Extract the [X, Y] coordinate from the center of the cell holding the provided text.  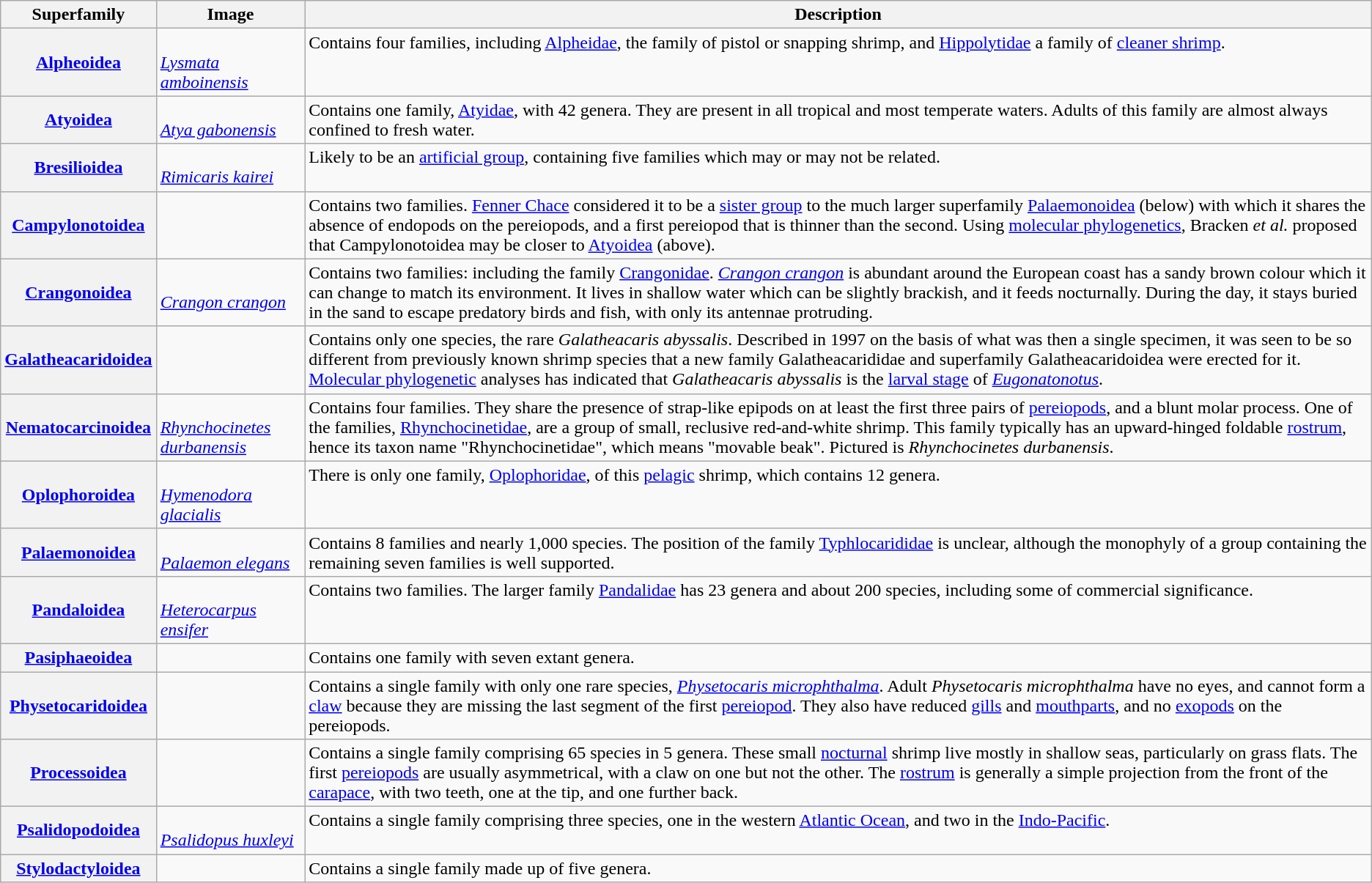
Palaemonoidea [78, 553]
Processoidea [78, 773]
Description [838, 15]
Crangonoidea [78, 292]
Image [230, 15]
Nematocarcinoidea [78, 427]
Stylodactyloidea [78, 868]
Alpheoidea [78, 62]
Contains a single family comprising three species, one in the western Atlantic Ocean, and two in the Indo-Pacific. [838, 831]
Galatheacaridoidea [78, 360]
Crangon crangon [230, 292]
Atya gabonensis [230, 120]
Rimicaris kairei [230, 167]
Palaemon elegans [230, 553]
Contains one family with seven extant genera. [838, 657]
Bresilioidea [78, 167]
Rhynchocinetes durbanensis [230, 427]
Psalidopus huxleyi [230, 831]
Campylonotoidea [78, 225]
Oplophoroidea [78, 495]
Lysmata amboinensis [230, 62]
Contains four families, including Alpheidae, the family of pistol or snapping shrimp, and Hippolytidae a family of cleaner shrimp. [838, 62]
Contains a single family made up of five genera. [838, 868]
Physetocaridoidea [78, 705]
Superfamily [78, 15]
Pandaloidea [78, 610]
Contains two families. The larger family Pandalidae has 23 genera and about 200 species, including some of commercial significance. [838, 610]
Hymenodora glacialis [230, 495]
Psalidopodoidea [78, 831]
Pasiphaeoidea [78, 657]
Likely to be an artificial group, containing five families which may or may not be related. [838, 167]
There is only one family, Oplophoridae, of this pelagic shrimp, which contains 12 genera. [838, 495]
Heterocarpus ensifer [230, 610]
Atyoidea [78, 120]
